Find where the given text appears and provide that cell's center as (x, y) coordinate. 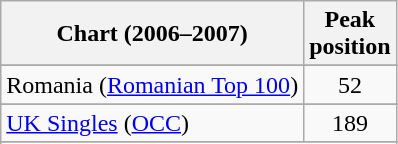
189 (350, 123)
Chart (2006–2007) (152, 34)
52 (350, 85)
Peakposition (350, 34)
UK Singles (OCC) (152, 123)
Romania (Romanian Top 100) (152, 85)
